Identify which cell holds the provided text, then report its (x, y) central coordinate. 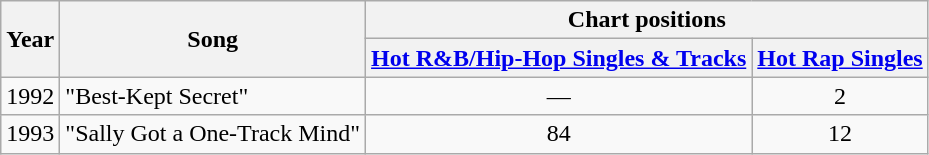
1992 (30, 96)
Year (30, 39)
— (559, 96)
2 (840, 96)
Hot Rap Singles (840, 58)
84 (559, 134)
Chart positions (648, 20)
Song (213, 39)
Hot R&B/Hip-Hop Singles & Tracks (559, 58)
"Sally Got a One-Track Mind" (213, 134)
12 (840, 134)
"Best-Kept Secret" (213, 96)
1993 (30, 134)
